Locate the cell with the specified text and output its [x, y] center coordinate. 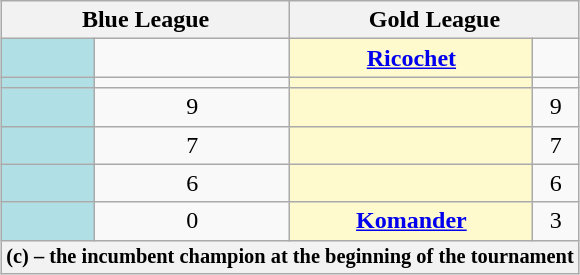
(c) – the incumbent champion at the beginning of the tournament [290, 257]
Blue League [146, 20]
0 [192, 221]
3 [556, 221]
Komander [412, 221]
Ricochet [412, 58]
Gold League [434, 20]
